Provide the (X, Y) coordinate of the cell's center where the given text is located.  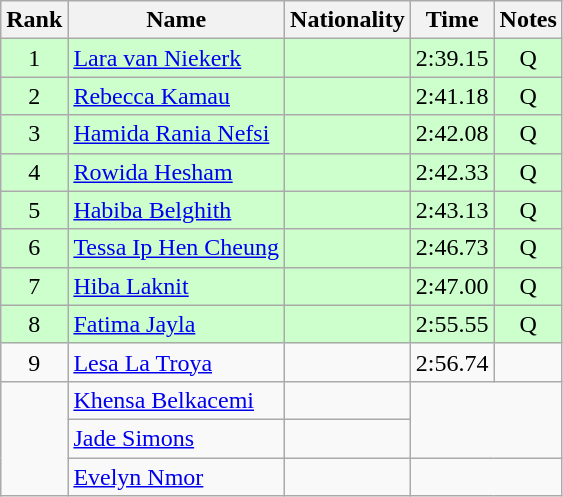
Tessa Ip Hen Cheung (176, 248)
Lesa La Troya (176, 362)
Habiba Belghith (176, 210)
7 (34, 286)
Rowida Hesham (176, 172)
2:56.74 (452, 362)
Khensa Belkacemi (176, 400)
Jade Simons (176, 438)
Time (452, 20)
2:46.73 (452, 248)
2:47.00 (452, 286)
2:42.08 (452, 134)
Name (176, 20)
6 (34, 248)
2:42.33 (452, 172)
Rebecca Kamau (176, 96)
2:39.15 (452, 58)
Lara van Niekerk (176, 58)
3 (34, 134)
9 (34, 362)
5 (34, 210)
Rank (34, 20)
Hamida Rania Nefsi (176, 134)
Hiba Laknit (176, 286)
2 (34, 96)
8 (34, 324)
2:55.55 (452, 324)
2:41.18 (452, 96)
4 (34, 172)
Notes (528, 20)
Nationality (348, 20)
2:43.13 (452, 210)
Evelyn Nmor (176, 477)
1 (34, 58)
Fatima Jayla (176, 324)
